Return [x, y] of the center of cell containing provided text 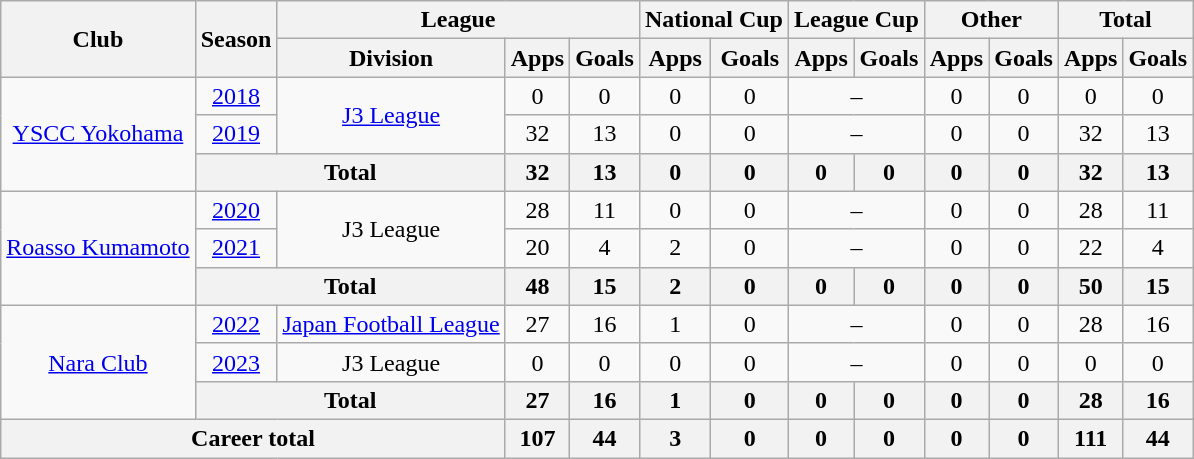
2021 [236, 248]
107 [537, 438]
20 [537, 248]
2018 [236, 96]
50 [1090, 286]
2020 [236, 210]
Club [98, 39]
Division [391, 58]
3 [675, 438]
2023 [236, 362]
Career total [253, 438]
48 [537, 286]
111 [1090, 438]
League [458, 20]
Season [236, 39]
2022 [236, 324]
22 [1090, 248]
Nara Club [98, 362]
Japan Football League [391, 324]
Roasso Kumamoto [98, 248]
Other [991, 20]
National Cup [714, 20]
2019 [236, 134]
YSCC Yokohama [98, 134]
League Cup [857, 20]
